Locate the cell with the specified text and output its [x, y] center coordinate. 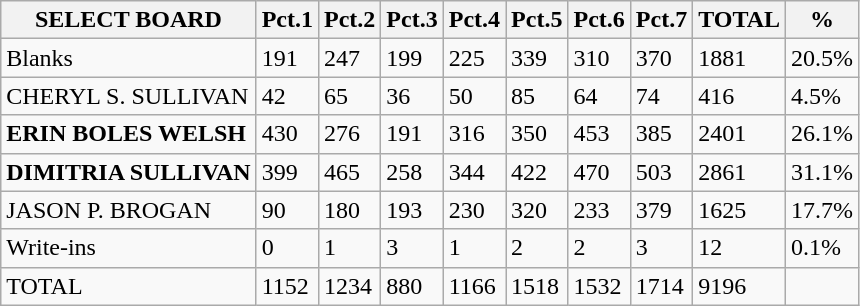
0.1% [822, 248]
1166 [474, 286]
DIMITRIA SULLIVAN [128, 172]
258 [412, 172]
17.7% [822, 210]
1625 [740, 210]
416 [740, 96]
31.1% [822, 172]
344 [474, 172]
199 [412, 58]
26.1% [822, 134]
Pct.4 [474, 20]
Pct.1 [287, 20]
225 [474, 58]
193 [412, 210]
Pct.7 [661, 20]
2401 [740, 134]
64 [599, 96]
276 [349, 134]
316 [474, 134]
180 [349, 210]
470 [599, 172]
Write-ins [128, 248]
379 [661, 210]
233 [599, 210]
1532 [599, 286]
Pct.6 [599, 20]
880 [412, 286]
74 [661, 96]
2861 [740, 172]
Pct.5 [537, 20]
0 [287, 248]
36 [412, 96]
1714 [661, 286]
42 [287, 96]
1881 [740, 58]
230 [474, 210]
1234 [349, 286]
9196 [740, 286]
Pct.3 [412, 20]
65 [349, 96]
% [822, 20]
85 [537, 96]
385 [661, 134]
Pct.2 [349, 20]
339 [537, 58]
20.5% [822, 58]
SELECT BOARD [128, 20]
465 [349, 172]
370 [661, 58]
422 [537, 172]
320 [537, 210]
1518 [537, 286]
4.5% [822, 96]
503 [661, 172]
247 [349, 58]
JASON P. BROGAN [128, 210]
453 [599, 134]
399 [287, 172]
350 [537, 134]
ERIN BOLES WELSH [128, 134]
50 [474, 96]
CHERYL S. SULLIVAN [128, 96]
1152 [287, 286]
310 [599, 58]
Blanks [128, 58]
12 [740, 248]
90 [287, 210]
430 [287, 134]
